Return the [x, y] coordinate for the center point of the cell that contains the specified text.  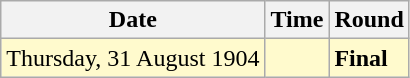
Final [369, 58]
Date [133, 20]
Time [297, 20]
Thursday, 31 August 1904 [133, 58]
Round [369, 20]
